Provide the (x, y) coordinate of the cell's center where the given text is located.  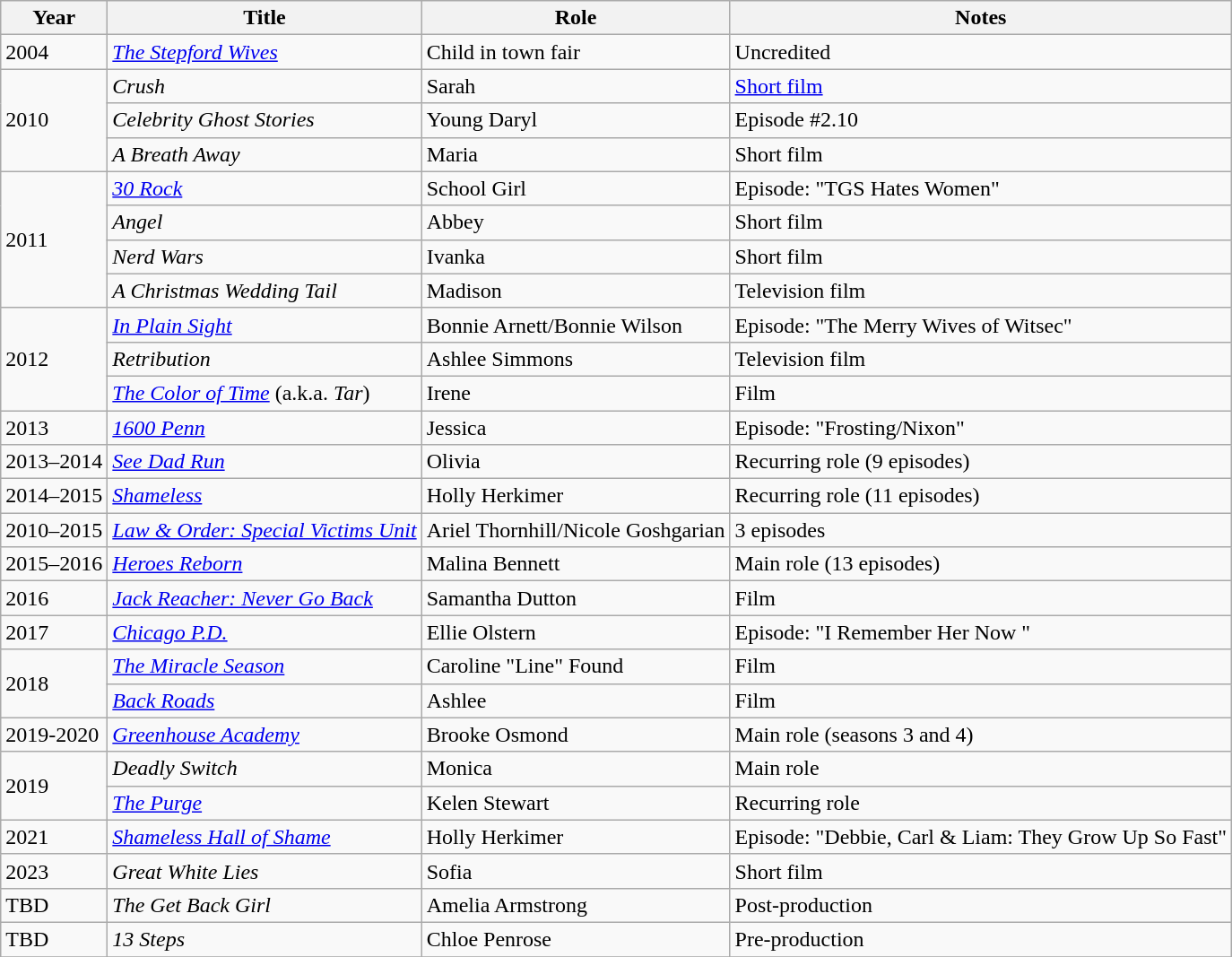
Young Daryl (576, 120)
The Get Back Girl (265, 905)
Jack Reacher: Never Go Back (265, 598)
Jessica (576, 428)
Irene (576, 393)
Crush (265, 86)
2023 (54, 871)
Angel (265, 222)
Caroline "Line" Found (576, 666)
2021 (54, 837)
3 episodes (981, 530)
Title (265, 18)
2015–2016 (54, 564)
Deadly Switch (265, 769)
A Christmas Wedding Tail (265, 291)
2016 (54, 598)
Heroes Reborn (265, 564)
Year (54, 18)
Main role (13 episodes) (981, 564)
Ashlee Simmons (576, 359)
Back Roads (265, 700)
School Girl (576, 188)
Recurring role (9 episodes) (981, 462)
The Color of Time (a.k.a. Tar) (265, 393)
Recurring role (981, 803)
2019 (54, 786)
Samantha Dutton (576, 598)
Malina Bennett (576, 564)
1600 Penn (265, 428)
Episode: "The Merry Wives of Witsec" (981, 325)
Law & Order: Special Victims Unit (265, 530)
Ariel Thornhill/Nicole Goshgarian (576, 530)
13 Steps (265, 939)
30 Rock (265, 188)
Shameless (265, 496)
Main role (seasons 3 and 4) (981, 735)
Episode: "Debbie, Carl & Liam: They Grow Up So Fast" (981, 837)
See Dad Run (265, 462)
Madison (576, 291)
Post-production (981, 905)
Episode: "I Remember Her Now " (981, 632)
2013–2014 (54, 462)
Notes (981, 18)
Amelia Armstrong (576, 905)
Role (576, 18)
2019-2020 (54, 735)
Monica (576, 769)
2018 (54, 683)
Main role (981, 769)
2004 (54, 52)
Greenhouse Academy (265, 735)
Shameless Hall of Shame (265, 837)
Ellie Olstern (576, 632)
2010–2015 (54, 530)
Episode: "TGS Hates Women" (981, 188)
Great White Lies (265, 871)
Episode #2.10 (981, 120)
The Purge (265, 803)
The Stepford Wives (265, 52)
The Miracle Season (265, 666)
In Plain Sight (265, 325)
2014–2015 (54, 496)
2011 (54, 239)
Episode: "Frosting/Nixon" (981, 428)
2012 (54, 359)
Sarah (576, 86)
Chloe Penrose (576, 939)
Nerd Wars (265, 257)
Sofia (576, 871)
Bonnie Arnett/Bonnie Wilson (576, 325)
Olivia (576, 462)
Celebrity Ghost Stories (265, 120)
Recurring role (11 episodes) (981, 496)
Retribution (265, 359)
A Breath Away (265, 154)
Ashlee (576, 700)
Pre-production (981, 939)
Abbey (576, 222)
2013 (54, 428)
Maria (576, 154)
Uncredited (981, 52)
2010 (54, 120)
Kelen Stewart (576, 803)
Ivanka (576, 257)
Brooke Osmond (576, 735)
Chicago P.D. (265, 632)
Child in town fair (576, 52)
2017 (54, 632)
